Find where the given text appears and provide that cell's center as (x, y) coordinate. 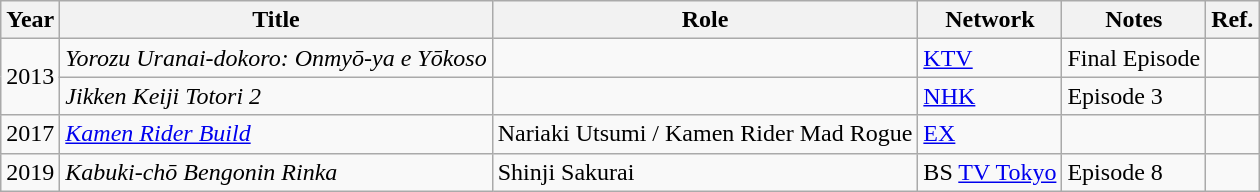
BS TV Tokyo (990, 172)
Episode 8 (1134, 172)
Notes (1134, 20)
2017 (30, 134)
Title (276, 20)
Role (705, 20)
Final Episode (1134, 58)
KTV (990, 58)
2019 (30, 172)
NHK (990, 96)
Ref. (1232, 20)
Shinji Sakurai (705, 172)
Kabuki-chō Bengonin Rinka (276, 172)
Year (30, 20)
Jikken Keiji Totori 2 (276, 96)
Yorozu Uranai-dokoro: Onmyō-ya e Yōkoso (276, 58)
Network (990, 20)
2013 (30, 77)
EX (990, 134)
Nariaki Utsumi / Kamen Rider Mad Rogue (705, 134)
Episode 3 (1134, 96)
Kamen Rider Build (276, 134)
